Search for the cell housing the specified text and yield its (X, Y) center coordinate. 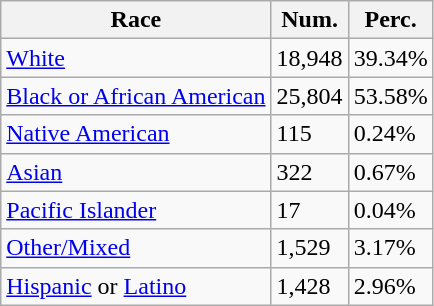
18,948 (310, 58)
Perc. (390, 20)
3.17% (390, 248)
0.24% (390, 134)
Hispanic or Latino (136, 286)
Black or African American (136, 96)
Native American (136, 134)
53.58% (390, 96)
322 (310, 172)
0.67% (390, 172)
Race (136, 20)
1,529 (310, 248)
115 (310, 134)
1,428 (310, 286)
White (136, 58)
25,804 (310, 96)
Num. (310, 20)
39.34% (390, 58)
Pacific Islander (136, 210)
2.96% (390, 286)
0.04% (390, 210)
17 (310, 210)
Other/Mixed (136, 248)
Asian (136, 172)
